Return the (X, Y) coordinate for the center point of the cell that contains the specified text.  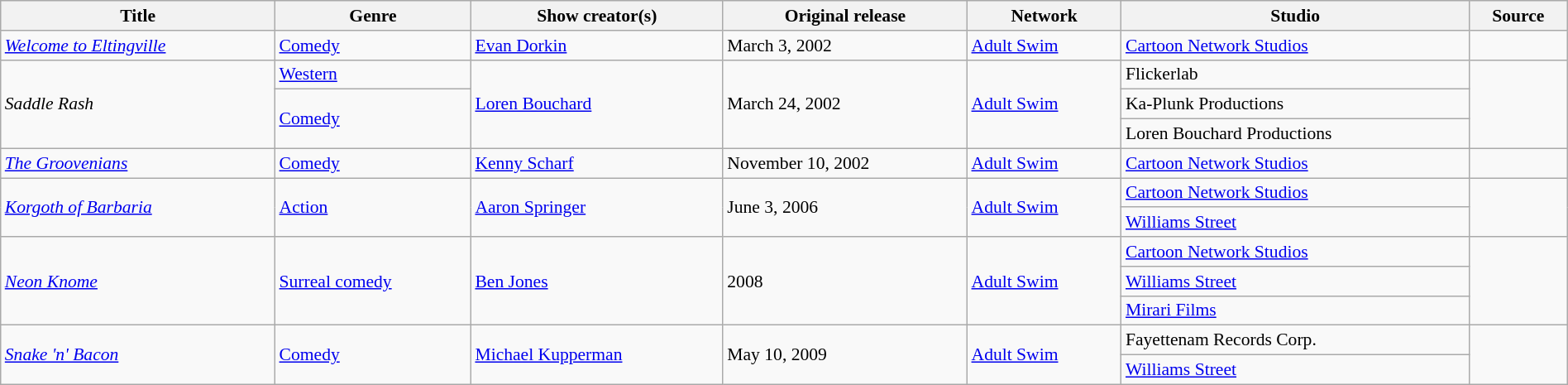
Aaron Springer (597, 207)
Michael Kupperman (597, 354)
Ka-Plunk Productions (1295, 104)
Ben Jones (597, 282)
November 10, 2002 (845, 163)
Title (138, 16)
Source (1518, 16)
Evan Dorkin (597, 46)
May 10, 2009 (845, 354)
Network (1044, 16)
Neon Knome (138, 282)
March 3, 2002 (845, 46)
Show creator(s) (597, 16)
March 24, 2002 (845, 104)
Western (374, 75)
Snake 'n' Bacon (138, 354)
Loren Bouchard (597, 104)
Studio (1295, 16)
Kenny Scharf (597, 163)
Korgoth of Barbaria (138, 207)
Fayettenam Records Corp. (1295, 340)
Flickerlab (1295, 75)
Original release (845, 16)
Saddle Rash (138, 104)
Action (374, 207)
Mirari Films (1295, 310)
June 3, 2006 (845, 207)
The Groovenians (138, 163)
Welcome to Eltingville (138, 46)
Genre (374, 16)
2008 (845, 282)
Loren Bouchard Productions (1295, 134)
Surreal comedy (374, 282)
